Output the [X, Y] coordinate of the center of the cell containing the given text.  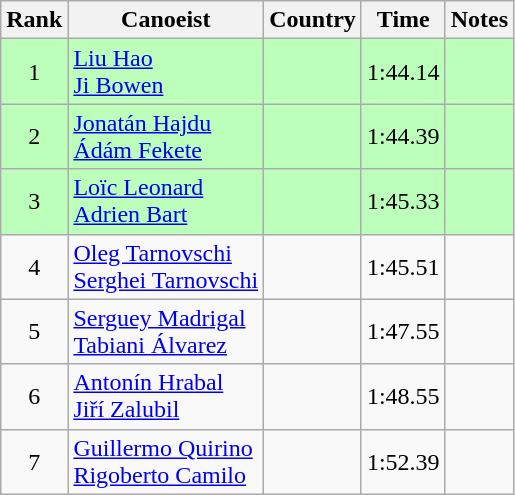
Serguey MadrigalTabiani Álvarez [166, 332]
Loïc LeonardAdrien Bart [166, 202]
1:44.14 [403, 72]
6 [34, 396]
Canoeist [166, 20]
1:47.55 [403, 332]
4 [34, 266]
Guillermo QuirinoRigoberto Camilo [166, 462]
Notes [479, 20]
Antonín HrabalJiří Zalubil [166, 396]
Rank [34, 20]
Time [403, 20]
Liu HaoJi Bowen [166, 72]
1:45.51 [403, 266]
3 [34, 202]
Oleg TarnovschiSerghei Tarnovschi [166, 266]
1 [34, 72]
5 [34, 332]
1:44.39 [403, 136]
7 [34, 462]
Country [313, 20]
1:48.55 [403, 396]
1:52.39 [403, 462]
Jonatán HajduÁdám Fekete [166, 136]
1:45.33 [403, 202]
2 [34, 136]
